Capture the cell that displays the provided text and extract its (x, y) central coordinate. 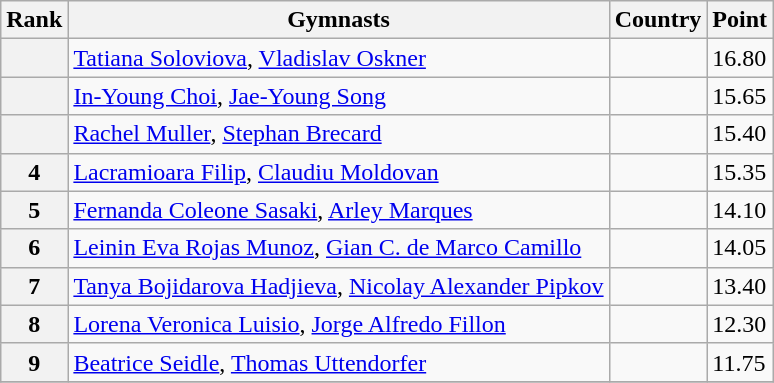
Gymnasts (338, 20)
Lacramioara Filip, Claudiu Moldovan (338, 172)
Tanya Bojidarova Hadjieva, Nicolay Alexander Pipkov (338, 286)
14.05 (740, 248)
11.75 (740, 362)
9 (34, 362)
Tatiana Soloviova, Vladislav Oskner (338, 58)
15.35 (740, 172)
15.40 (740, 134)
In-Young Choi, Jae-Young Song (338, 96)
15.65 (740, 96)
Rachel Muller, Stephan Brecard (338, 134)
4 (34, 172)
Lorena Veronica Luisio, Jorge Alfredo Fillon (338, 324)
Rank (34, 20)
7 (34, 286)
14.10 (740, 210)
16.80 (740, 58)
Country (658, 20)
8 (34, 324)
Beatrice Seidle, Thomas Uttendorfer (338, 362)
Point (740, 20)
6 (34, 248)
13.40 (740, 286)
5 (34, 210)
Fernanda Coleone Sasaki, Arley Marques (338, 210)
12.30 (740, 324)
Leinin Eva Rojas Munoz, Gian C. de Marco Camillo (338, 248)
